Output the (x, y) coordinate of the center of the cell containing the given text.  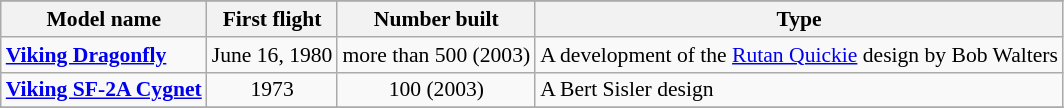
1973 (272, 90)
Model name (104, 19)
Viking Dragonfly (104, 55)
Type (799, 19)
First flight (272, 19)
June 16, 1980 (272, 55)
Number built (436, 19)
more than 500 (2003) (436, 55)
100 (2003) (436, 90)
A development of the Rutan Quickie design by Bob Walters (799, 55)
A Bert Sisler design (799, 90)
Viking SF-2A Cygnet (104, 90)
